Extract the (x, y) coordinate from the center of the cell holding the provided text.  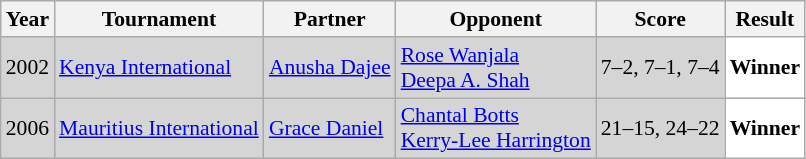
Opponent (496, 19)
2002 (28, 68)
Score (660, 19)
Mauritius International (159, 128)
Rose Wanjala Deepa A. Shah (496, 68)
Kenya International (159, 68)
2006 (28, 128)
Partner (330, 19)
7–2, 7–1, 7–4 (660, 68)
Grace Daniel (330, 128)
Year (28, 19)
Tournament (159, 19)
21–15, 24–22 (660, 128)
Result (766, 19)
Anusha Dajee (330, 68)
Chantal Botts Kerry-Lee Harrington (496, 128)
